Detect which cell encompasses the target text, then output its (x, y) center coordinate. 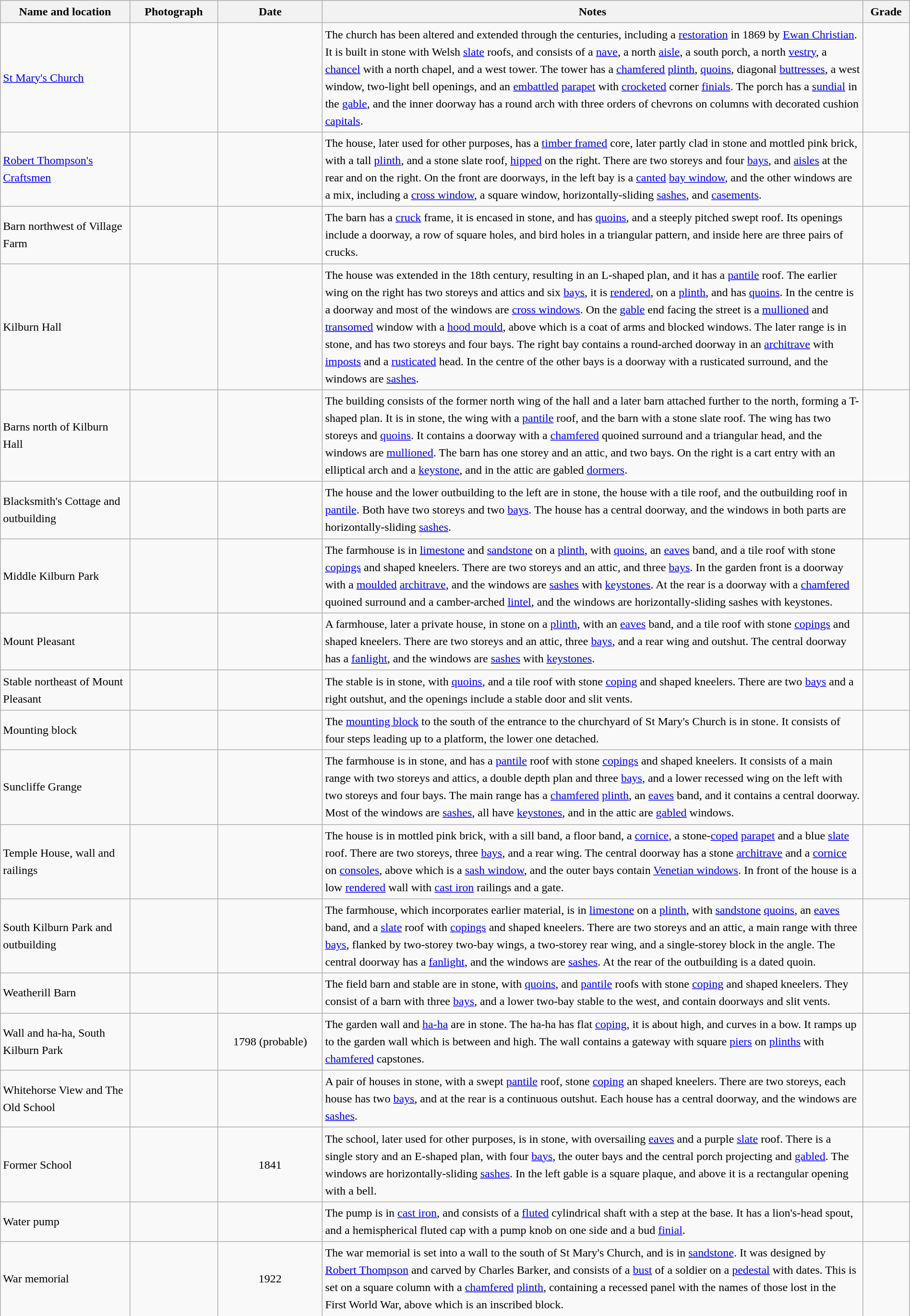
Water pump (65, 1222)
Mounting block (65, 730)
Former School (65, 1164)
St Mary's Church (65, 78)
Robert Thompson's Craftsmen (65, 169)
Wall and ha-ha, South Kilburn Park (65, 1041)
Barn northwest of Village Farm (65, 235)
Date (270, 12)
South Kilburn Park and outbuilding (65, 936)
War memorial (65, 1279)
1841 (270, 1164)
Notes (592, 12)
Middle Kilburn Park (65, 576)
Weatherill Barn (65, 993)
Photograph (174, 12)
Suncliffe Grange (65, 787)
Temple House, wall and railings (65, 862)
Whitehorse View and The Old School (65, 1099)
Name and location (65, 12)
Grade (886, 12)
Mount Pleasant (65, 641)
Stable northeast of Mount Pleasant (65, 690)
Kilburn Hall (65, 326)
Barns north of Kilburn Hall (65, 436)
1922 (270, 1279)
Blacksmith's Cottage and outbuilding (65, 510)
1798 (probable) (270, 1041)
